Determine the [x, y] coordinate at the center of the cell enclosing the given text.  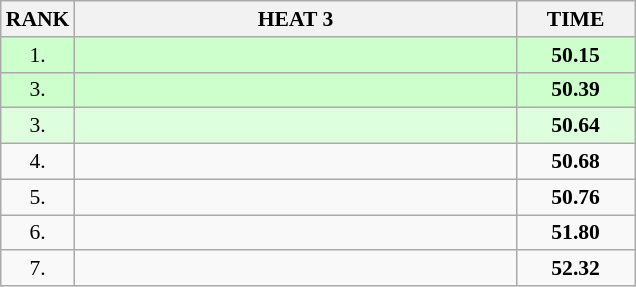
4. [38, 162]
5. [38, 197]
HEAT 3 [295, 19]
7. [38, 269]
1. [38, 55]
50.39 [576, 90]
6. [38, 233]
51.80 [576, 233]
50.76 [576, 197]
TIME [576, 19]
RANK [38, 19]
50.68 [576, 162]
50.64 [576, 126]
52.32 [576, 269]
50.15 [576, 55]
